From the cell containing the given text, extract its center point as [X, Y] coordinate. 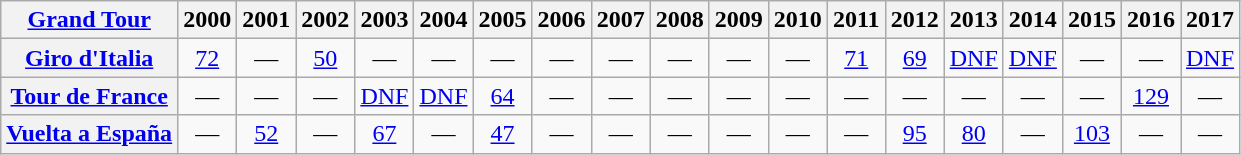
2007 [620, 20]
67 [384, 134]
103 [1092, 134]
Giro d'Italia [90, 58]
50 [326, 58]
95 [914, 134]
2017 [1210, 20]
52 [266, 134]
2008 [680, 20]
2003 [384, 20]
Tour de France [90, 96]
2002 [326, 20]
2001 [266, 20]
2012 [914, 20]
Vuelta a España [90, 134]
64 [502, 96]
Grand Tour [90, 20]
71 [856, 58]
72 [208, 58]
2015 [1092, 20]
2000 [208, 20]
2004 [444, 20]
47 [502, 134]
2006 [562, 20]
2014 [1032, 20]
2016 [1150, 20]
2013 [974, 20]
2011 [856, 20]
129 [1150, 96]
2005 [502, 20]
2010 [798, 20]
69 [914, 58]
80 [974, 134]
2009 [738, 20]
